From the cell containing the given text, extract its center point as (X, Y) coordinate. 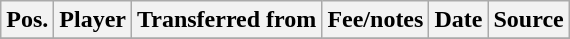
Fee/notes (376, 20)
Player (93, 20)
Pos. (28, 20)
Transferred from (227, 20)
Date (458, 20)
Source (528, 20)
